Determine the (X, Y) coordinate at the center of the cell enclosing the given text.  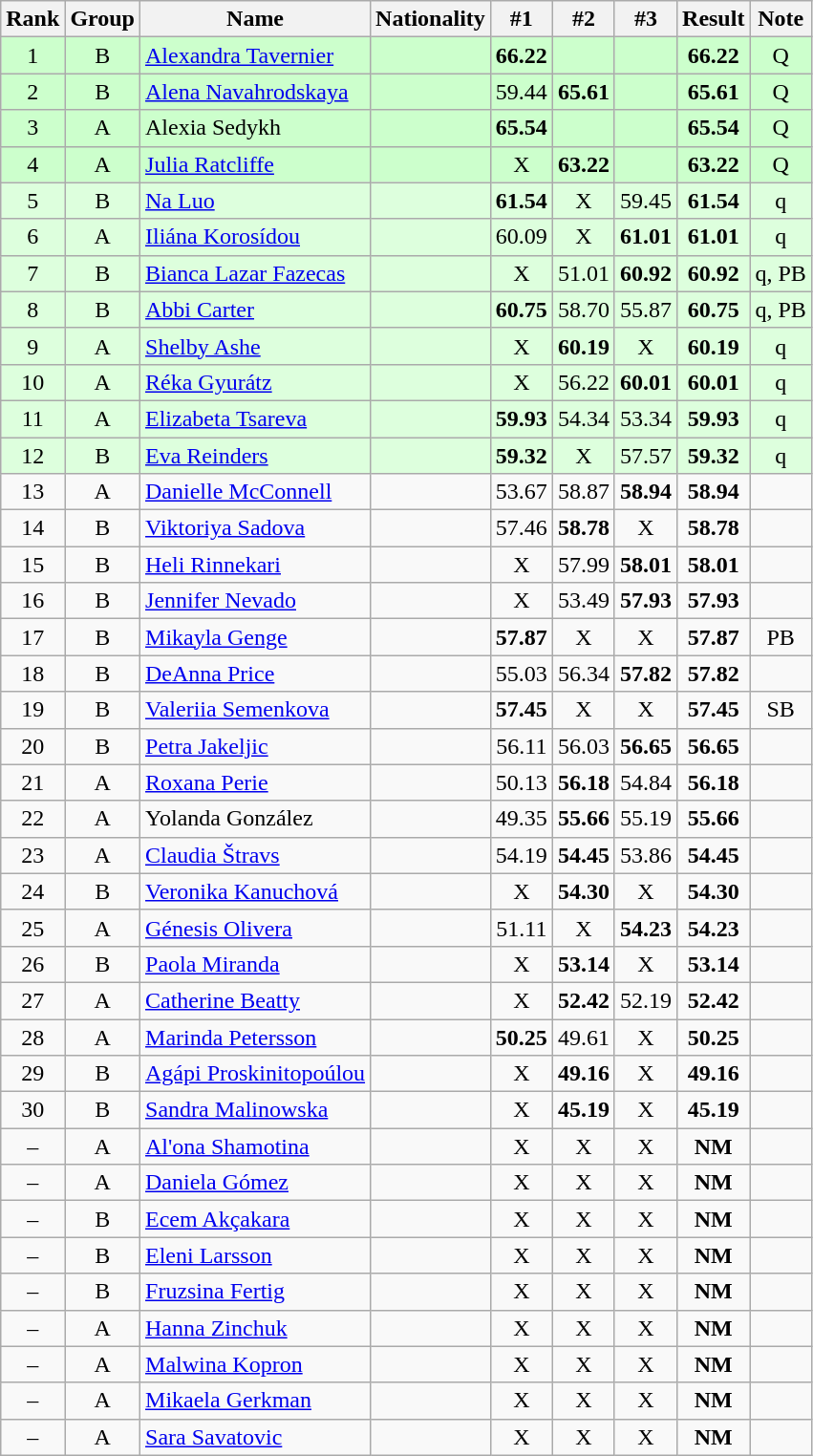
2 (32, 92)
23 (32, 855)
Alena Navahrodskaya (256, 92)
3 (32, 128)
Viktoriya Sadova (256, 528)
52.19 (646, 1000)
Al'ona Shamotina (256, 1146)
DeAnna Price (256, 674)
Danielle McConnell (256, 492)
55.03 (522, 674)
57.99 (583, 565)
Paola Miranda (256, 964)
Yolanda González (256, 819)
60.09 (522, 237)
Result (714, 19)
54.19 (522, 855)
Génesis Olivera (256, 928)
1 (32, 55)
55.87 (646, 310)
7 (32, 273)
Sara Savatovic (256, 1437)
Ecem Akçakara (256, 1219)
58.87 (583, 492)
12 (32, 456)
57.57 (646, 456)
59.44 (522, 92)
Group (103, 19)
19 (32, 710)
13 (32, 492)
53.67 (522, 492)
51.01 (583, 273)
59.45 (646, 201)
20 (32, 746)
28 (32, 1037)
Eleni Larsson (256, 1255)
11 (32, 418)
Marinda Petersson (256, 1037)
17 (32, 637)
8 (32, 310)
Eva Reinders (256, 456)
SB (781, 710)
#1 (522, 19)
49.61 (583, 1037)
Bianca Lazar Fazecas (256, 273)
54.34 (583, 418)
Claudia Štravs (256, 855)
Shelby Ashe (256, 346)
27 (32, 1000)
Malwina Kopron (256, 1364)
21 (32, 782)
15 (32, 565)
9 (32, 346)
10 (32, 382)
26 (32, 964)
Valeriia Semenkova (256, 710)
50.13 (522, 782)
Na Luo (256, 201)
49.35 (522, 819)
Abbi Carter (256, 310)
PB (781, 637)
Petra Jakeljic (256, 746)
Agápi Proskinitopoúlou (256, 1074)
16 (32, 601)
Mikayla Genge (256, 637)
Note (781, 19)
Réka Gyurátz (256, 382)
53.86 (646, 855)
6 (32, 237)
56.22 (583, 382)
56.03 (583, 746)
53.49 (583, 601)
Sandra Malinowska (256, 1110)
#2 (583, 19)
53.34 (646, 418)
55.19 (646, 819)
22 (32, 819)
58.70 (583, 310)
#3 (646, 19)
24 (32, 891)
Elizabeta Tsareva (256, 418)
Jennifer Nevado (256, 601)
Heli Rinnekari (256, 565)
25 (32, 928)
Mikaela Gerkman (256, 1401)
18 (32, 674)
54.84 (646, 782)
57.46 (522, 528)
29 (32, 1074)
Catherine Beatty (256, 1000)
30 (32, 1110)
Julia Ratcliffe (256, 164)
Rank (32, 19)
Daniela Gómez (256, 1183)
Hanna Zinchuk (256, 1328)
Roxana Perie (256, 782)
56.34 (583, 674)
Nationality (431, 19)
Name (256, 19)
Alexia Sedykh (256, 128)
Iliána Korosídou (256, 237)
14 (32, 528)
5 (32, 201)
Fruzsina Fertig (256, 1292)
Veronika Kanuchová (256, 891)
4 (32, 164)
51.11 (522, 928)
56.11 (522, 746)
Alexandra Tavernier (256, 55)
